Scan for the cell matching the given text and deliver its [x, y] coordinate at center. 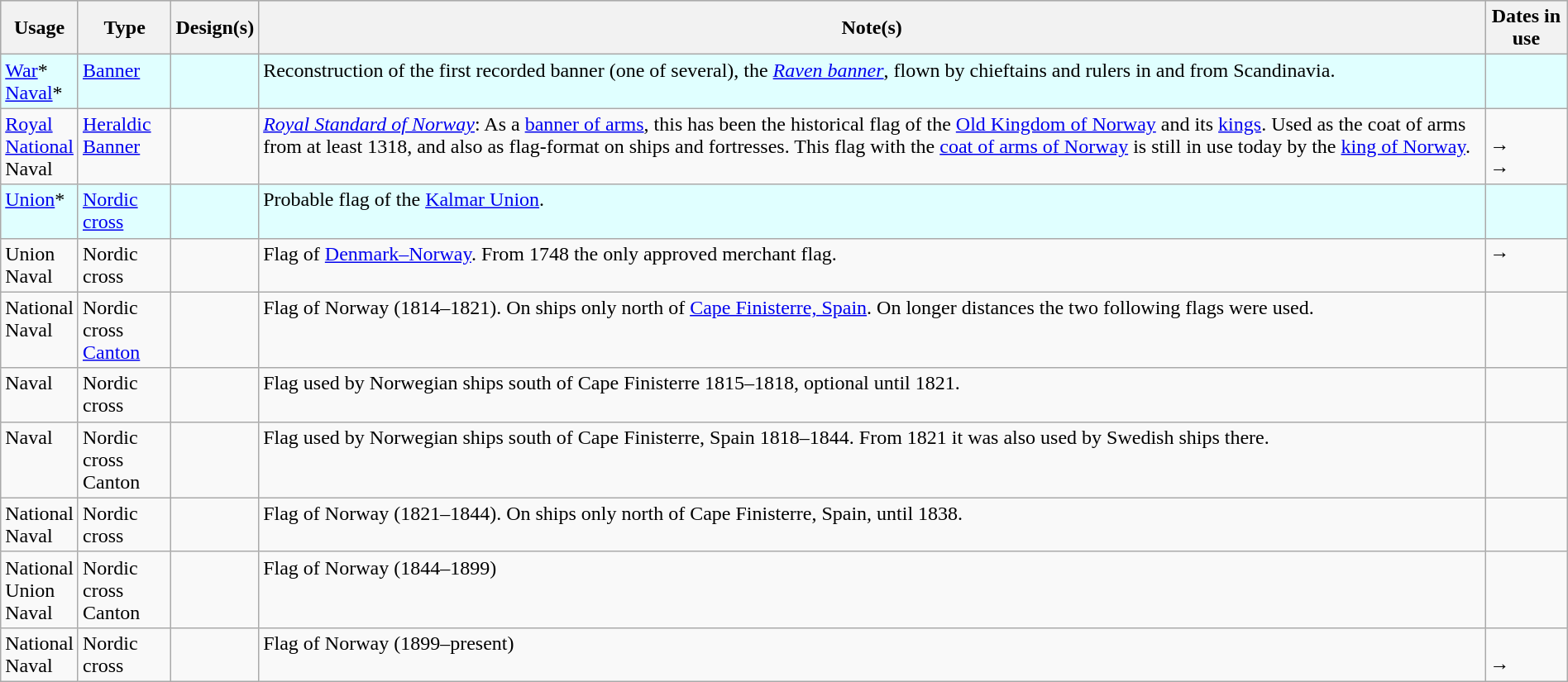
Note(s) [872, 28]
Banner [124, 81]
Reconstruction of the first recorded banner (one of several), the Raven banner, flown by chieftains and rulers in and from Scandinavia. [872, 81]
Usage [40, 28]
NationalUnionNaval [40, 589]
Dates in use [1527, 28]
Flag of Norway (1814–1821). On ships only north of Cape Finisterre, Spain. On longer distances the two following flags were used. [872, 330]
RoyalNationalNaval [40, 146]
Flag used by Norwegian ships south of Cape Finisterre, Spain 1818–1844. From 1821 it was also used by Swedish ships there. [872, 460]
Union* [40, 212]
Flag of Norway (1821–1844). On ships only north of Cape Finisterre, Spain, until 1838. [872, 524]
UnionNaval [40, 265]
Design(s) [215, 28]
War*Naval* [40, 81]
Flag of Denmark–Norway. From 1748 the only approved merchant flag. [872, 265]
Flag of Norway (1844–1899) [872, 589]
Flag used by Norwegian ships south of Cape Finisterre 1815–1818, optional until 1821. [872, 395]
HeraldicBanner [124, 146]
Type [124, 28]
Probable flag of the Kalmar Union. [872, 212]
Flag of Norway (1899–present) [872, 655]
→ → [1527, 146]
